From the cell containing the given text, extract its center point as [X, Y] coordinate. 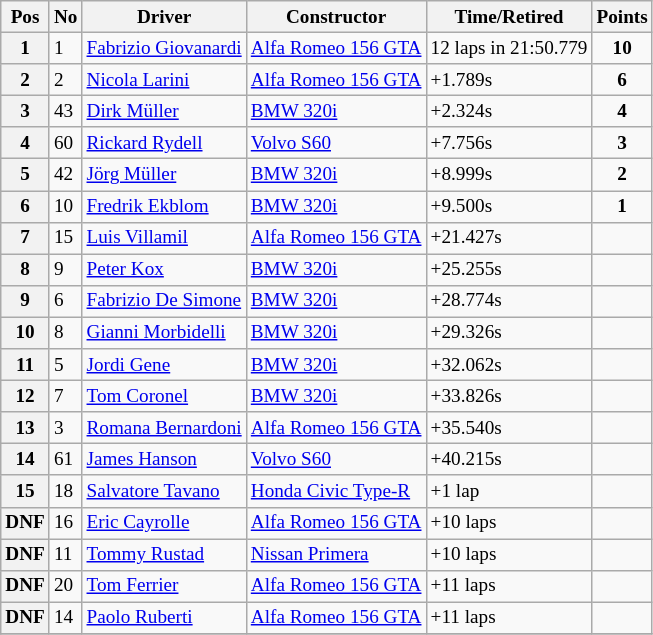
Pos [26, 17]
18 [66, 491]
Points [622, 17]
Nicola Larini [164, 80]
61 [66, 460]
16 [66, 523]
Honda Civic Type-R [336, 491]
Nissan Primera [336, 554]
Salvatore Tavano [164, 491]
+29.326s [509, 333]
+2.324s [509, 111]
+28.774s [509, 301]
+21.427s [509, 238]
No [66, 17]
Driver [164, 17]
Constructor [336, 17]
+40.215s [509, 460]
13 [26, 428]
20 [66, 586]
Jordi Gene [164, 365]
Paolo Ruberti [164, 618]
+33.826s [509, 396]
Rickard Rydell [164, 143]
Peter Kox [164, 270]
Tom Ferrier [164, 586]
42 [66, 175]
Romana Bernardoni [164, 428]
Gianni Morbidelli [164, 333]
+35.540s [509, 428]
60 [66, 143]
Fredrik Ekblom [164, 206]
+9.500s [509, 206]
Jörg Müller [164, 175]
Fabrizio De Simone [164, 301]
12 laps in 21:50.779 [509, 48]
Tommy Rustad [164, 554]
+25.255s [509, 270]
+1.789s [509, 80]
43 [66, 111]
Tom Coronel [164, 396]
Fabrizio Giovanardi [164, 48]
James Hanson [164, 460]
Eric Cayrolle [164, 523]
+1 lap [509, 491]
Dirk Müller [164, 111]
+8.999s [509, 175]
+7.756s [509, 143]
Luis Villamil [164, 238]
12 [26, 396]
+32.062s [509, 365]
Time/Retired [509, 17]
